Pinpoint the cell where the given text exists, returning its [X, Y] midpoint coordinate. 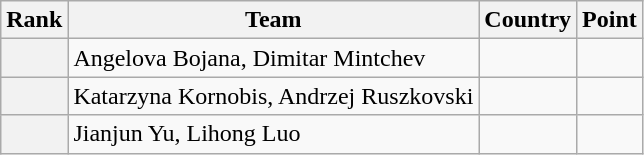
Point [610, 20]
Rank [34, 20]
Katarzyna Kornobis, Andrzej Ruszkovski [274, 96]
Jianjun Yu, Lihong Luo [274, 134]
Angelova Bojana, Dimitar Mintchev [274, 58]
Team [274, 20]
Country [528, 20]
